Identify which cell holds the provided text, then report its [X, Y] central coordinate. 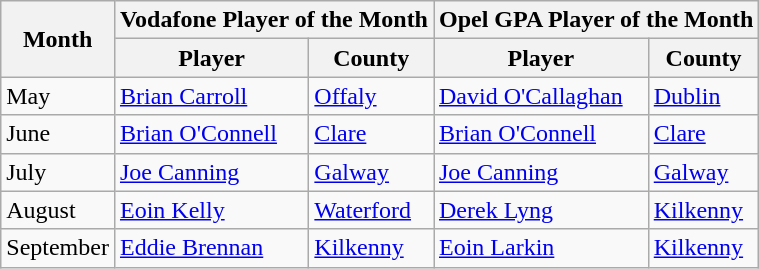
September [58, 248]
Waterford [372, 210]
June [58, 134]
Derek Lyng [542, 210]
Offaly [372, 96]
Eddie Brennan [211, 248]
David O'Callaghan [542, 96]
Eoin Larkin [542, 248]
Dublin [704, 96]
Opel GPA Player of the Month [596, 20]
Month [58, 39]
Eoin Kelly [211, 210]
July [58, 172]
Brian Carroll [211, 96]
Vodafone Player of the Month [274, 20]
May [58, 96]
August [58, 210]
